Extract the [X, Y] coordinate from the center of the cell holding the provided text.  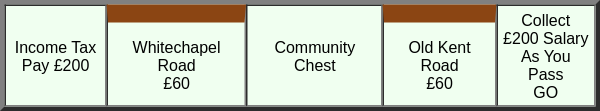
Whitechapel Road£60 [176, 55]
Old Kent Road£60 [440, 55]
Collect£200 SalaryAs You PassGO [546, 55]
Income TaxPay £200 [55, 55]
Community Chest [315, 55]
